Extract the [X, Y] coordinate from the center of the cell holding the provided text.  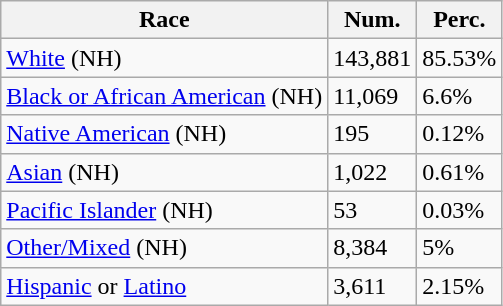
3,611 [372, 286]
0.03% [460, 210]
White (NH) [164, 58]
8,384 [372, 248]
5% [460, 248]
Other/Mixed (NH) [164, 248]
143,881 [372, 58]
53 [372, 210]
Perc. [460, 20]
195 [372, 134]
85.53% [460, 58]
Native American (NH) [164, 134]
1,022 [372, 172]
11,069 [372, 96]
0.61% [460, 172]
Race [164, 20]
Hispanic or Latino [164, 286]
Pacific Islander (NH) [164, 210]
6.6% [460, 96]
Asian (NH) [164, 172]
2.15% [460, 286]
Black or African American (NH) [164, 96]
Num. [372, 20]
0.12% [460, 134]
